Return (x, y) of the center of cell containing provided text 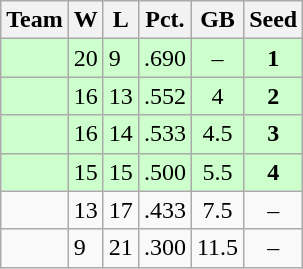
.500 (164, 172)
.552 (164, 96)
Team (35, 20)
Pct. (164, 20)
L (120, 20)
1 (274, 58)
5.5 (217, 172)
21 (120, 248)
GB (217, 20)
.300 (164, 248)
Seed (274, 20)
.690 (164, 58)
14 (120, 134)
2 (274, 96)
11.5 (217, 248)
W (86, 20)
3 (274, 134)
4.5 (217, 134)
.533 (164, 134)
7.5 (217, 210)
17 (120, 210)
.433 (164, 210)
20 (86, 58)
